Identify which cell holds the provided text, then report its (X, Y) central coordinate. 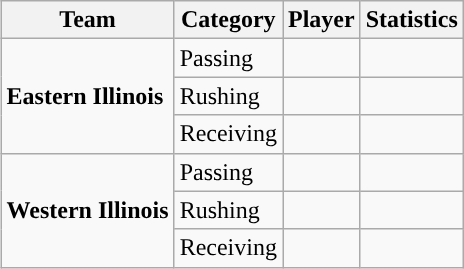
Category (228, 20)
Western Illinois (88, 210)
Statistics (412, 20)
Eastern Illinois (88, 96)
Team (88, 20)
Player (321, 20)
